Locate the cell with the specified text and output its [x, y] center coordinate. 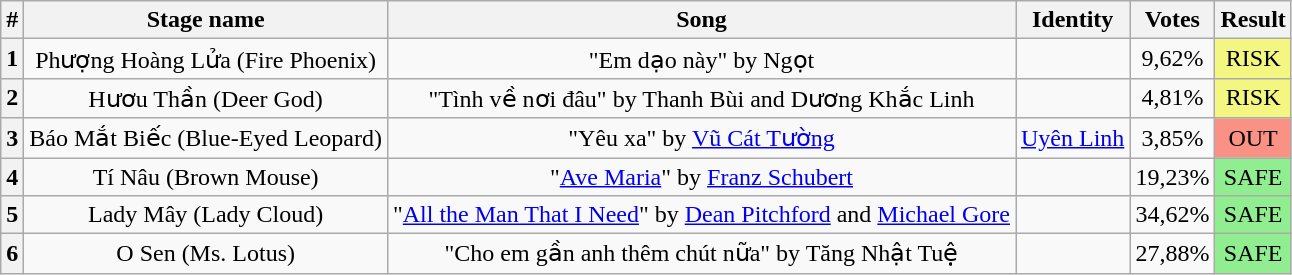
"Cho em gần anh thêm chút nữa" by Tăng Nhật Tuệ [701, 254]
Uyên Linh [1073, 138]
Identity [1073, 20]
3,85% [1172, 138]
"Em dạo này" by Ngọt [701, 59]
9,62% [1172, 59]
Song [701, 20]
5 [12, 215]
3 [12, 138]
Stage name [206, 20]
Hươu Thần (Deer God) [206, 98]
Votes [1172, 20]
O Sen (Ms. Lotus) [206, 254]
4,81% [1172, 98]
27,88% [1172, 254]
Phượng Hoàng Lửa (Fire Phoenix) [206, 59]
Tí Nâu (Brown Mouse) [206, 177]
4 [12, 177]
6 [12, 254]
OUT [1253, 138]
Báo Mắt Biếc (Blue-Eyed Leopard) [206, 138]
1 [12, 59]
"All the Man That I Need" by Dean Pitchford and Michael Gore [701, 215]
Result [1253, 20]
"Tình về nơi đâu" by Thanh Bùi and Dương Khắc Linh [701, 98]
Lady Mây (Lady Cloud) [206, 215]
"Ave Maria" by Franz Schubert [701, 177]
2 [12, 98]
# [12, 20]
"Yêu xa" by Vũ Cát Tường [701, 138]
19,23% [1172, 177]
34,62% [1172, 215]
